Determine the (X, Y) coordinate at the center of the cell enclosing the given text.  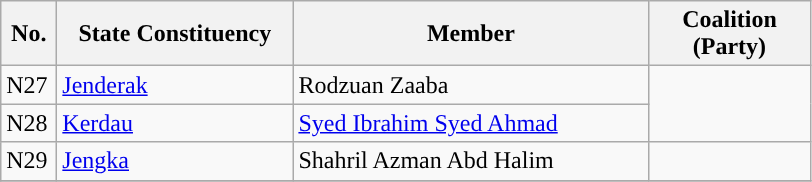
Syed Ibrahim Syed Ahmad (471, 123)
Jengka (175, 161)
Coalition (Party) (730, 34)
Jenderak (175, 85)
N28 (29, 123)
Rodzuan Zaaba (471, 85)
Member (471, 34)
No. (29, 34)
N29 (29, 161)
N27 (29, 85)
Shahril Azman Abd Halim (471, 161)
Kerdau (175, 123)
State Constituency (175, 34)
